Scan for the cell matching the given text and deliver its (x, y) coordinate at center. 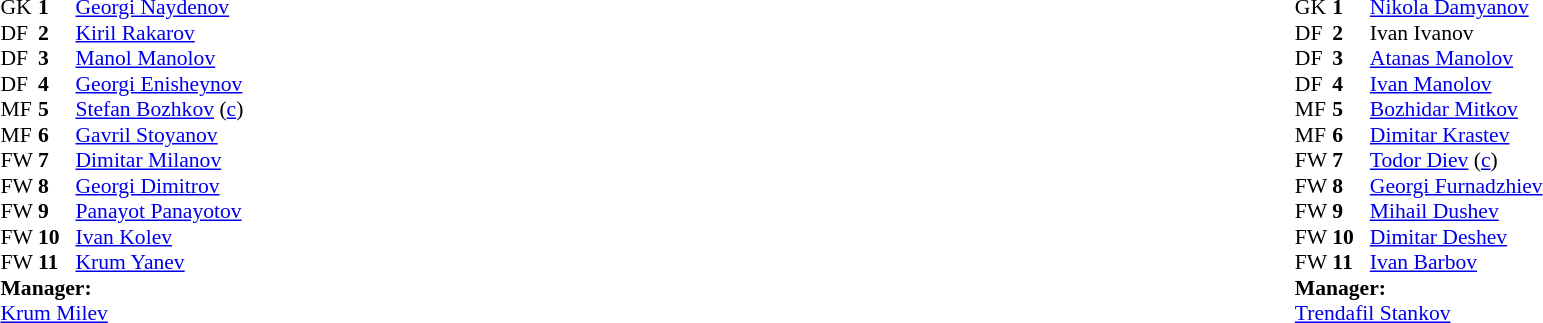
Atanas Manolov (1456, 59)
Ivan Kolev (160, 237)
Stefan Bozhkov (c) (160, 109)
Todor Diev (c) (1456, 161)
Ivan Ivanov (1456, 33)
Gavril Stoyanov (160, 135)
Dimitar Krastev (1456, 135)
Georgi Enisheynov (160, 84)
Panayot Panayotov (160, 211)
Mihail Dushev (1456, 211)
Manol Manolov (160, 59)
Georgi Furnadzhiev (1456, 186)
Krum Yanev (160, 263)
Ivan Barbov (1456, 263)
Dimitar Milanov (160, 161)
Georgi Dimitrov (160, 186)
Kiril Rakarov (160, 33)
Dimitar Deshev (1456, 237)
Bozhidar Mitkov (1456, 109)
Ivan Manolov (1456, 84)
